Extract the [x, y] coordinate from the center of the cell holding the provided text.  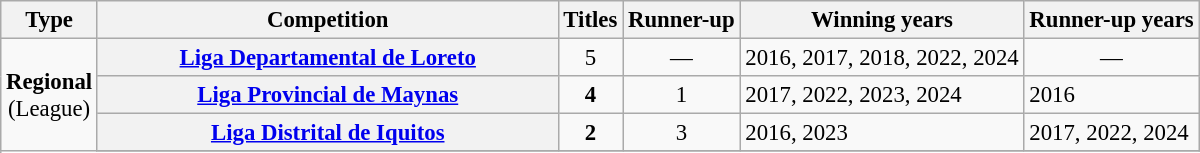
Competition [328, 20]
Runner-up [682, 20]
2016 [1112, 95]
2016, 2017, 2018, 2022, 2024 [882, 58]
Liga Departamental de Loreto [328, 58]
Regional(League) [50, 96]
3 [682, 133]
Liga Provincial de Maynas [328, 95]
Runner-up years [1112, 20]
Liga Distrital de Iquitos [328, 133]
Titles [590, 20]
4 [590, 95]
2017, 2022, 2023, 2024 [882, 95]
1 [682, 95]
Type [50, 20]
2 [590, 133]
Winning years [882, 20]
2017, 2022, 2024 [1112, 133]
5 [590, 58]
2016, 2023 [882, 133]
